Locate the cell with the specified text and output its [X, Y] center coordinate. 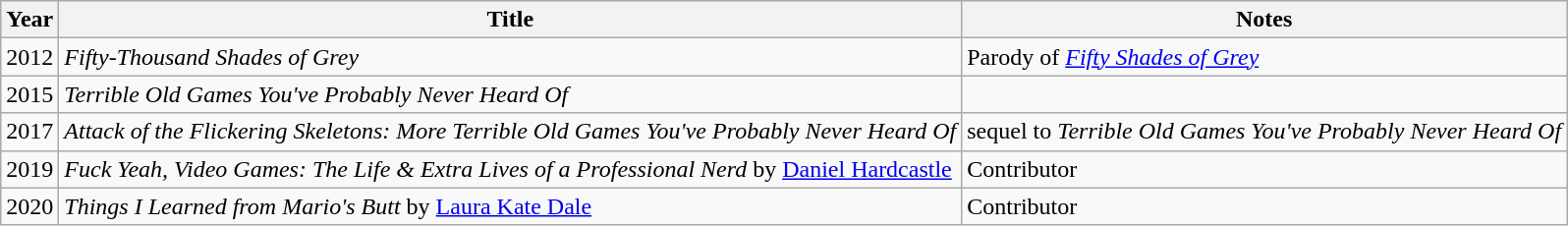
Fuck Yeah, Video Games: The Life & Extra Lives of a Professional Nerd by Daniel Hardcastle [511, 169]
Attack of the Flickering Skeletons: More Terrible Old Games You've Probably Never Heard Of [511, 132]
2012 [29, 57]
Things I Learned from Mario's Butt by Laura Kate Dale [511, 206]
sequel to Terrible Old Games You've Probably Never Heard Of [1264, 132]
Title [511, 20]
Terrible Old Games You've Probably Never Heard Of [511, 94]
2019 [29, 169]
Parody of Fifty Shades of Grey [1264, 57]
Notes [1264, 20]
Fifty-Thousand Shades of Grey [511, 57]
Year [29, 20]
2017 [29, 132]
2015 [29, 94]
2020 [29, 206]
